Return (X, Y) of the center of cell containing provided text 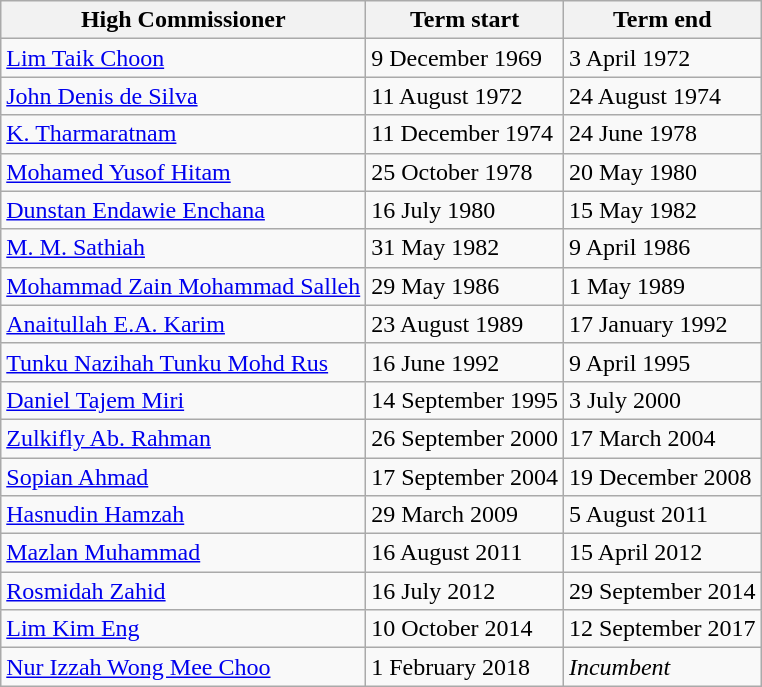
15 April 2012 (662, 553)
Daniel Tajem Miri (184, 400)
29 May 1986 (465, 286)
Dunstan Endawie Enchana (184, 210)
Lim Kim Eng (184, 629)
19 December 2008 (662, 477)
Mohammad Zain Mohammad Salleh (184, 286)
Nur Izzah Wong Mee Choo (184, 667)
17 September 2004 (465, 477)
M. M. Sathiah (184, 248)
29 September 2014 (662, 591)
Sopian Ahmad (184, 477)
Mohamed Yusof Hitam (184, 172)
5 August 2011 (662, 515)
9 April 1986 (662, 248)
11 August 1972 (465, 96)
20 May 1980 (662, 172)
K. Tharmaratnam (184, 134)
31 May 1982 (465, 248)
Zulkifly Ab. Rahman (184, 438)
15 May 1982 (662, 210)
3 April 1972 (662, 58)
17 January 1992 (662, 324)
16 August 2011 (465, 553)
1 February 2018 (465, 667)
9 April 1995 (662, 362)
25 October 1978 (465, 172)
16 July 1980 (465, 210)
Incumbent (662, 667)
16 June 1992 (465, 362)
16 July 2012 (465, 591)
Anaitullah E.A. Karim (184, 324)
John Denis de Silva (184, 96)
17 March 2004 (662, 438)
High Commissioner (184, 20)
Rosmidah Zahid (184, 591)
12 September 2017 (662, 629)
Hasnudin Hamzah (184, 515)
9 December 1969 (465, 58)
10 October 2014 (465, 629)
29 March 2009 (465, 515)
1 May 1989 (662, 286)
23 August 1989 (465, 324)
14 September 1995 (465, 400)
11 December 1974 (465, 134)
Tunku Nazihah Tunku Mohd Rus (184, 362)
24 June 1978 (662, 134)
26 September 2000 (465, 438)
3 July 2000 (662, 400)
Term start (465, 20)
Mazlan Muhammad (184, 553)
Term end (662, 20)
24 August 1974 (662, 96)
Lim Taik Choon (184, 58)
